Determine the (X, Y) coordinate at the center of the cell enclosing the given text.  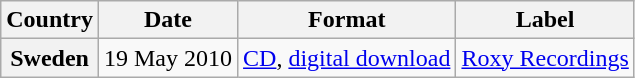
Sweden (50, 58)
Label (545, 20)
Format (347, 20)
CD, digital download (347, 58)
Roxy Recordings (545, 58)
Date (168, 20)
Country (50, 20)
19 May 2010 (168, 58)
